Return the (x, y) coordinate for the center point of the cell that contains the specified text.  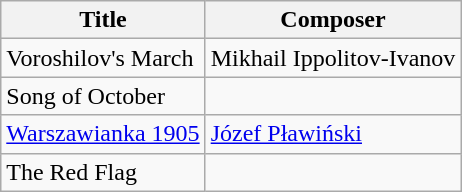
Mikhail Ippolitov-Ivanov (333, 58)
Title (103, 20)
Warszawianka 1905 (103, 134)
Song of October (103, 96)
Voroshilov's March (103, 58)
The Red Flag (103, 172)
Józef Pławiński (333, 134)
Composer (333, 20)
